Capture the cell that displays the provided text and extract its [X, Y] central coordinate. 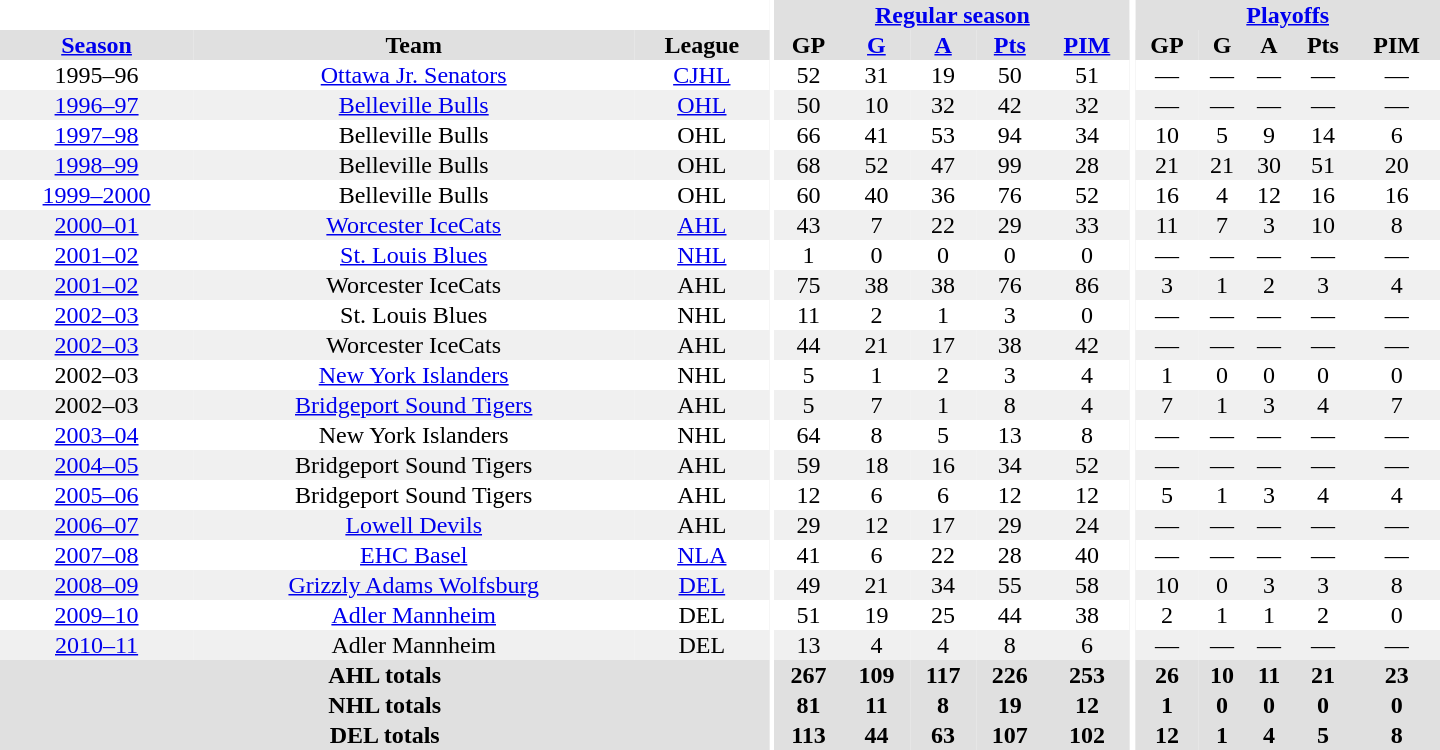
23 [1396, 675]
2009–10 [96, 615]
1996–97 [96, 105]
58 [1087, 585]
68 [809, 165]
NHL totals [384, 705]
24 [1087, 525]
25 [943, 615]
30 [1270, 165]
2004–05 [96, 465]
EHC Basel [414, 555]
66 [809, 135]
102 [1087, 735]
2010–11 [96, 645]
League [702, 45]
33 [1087, 225]
81 [809, 705]
2003–04 [96, 435]
Team [414, 45]
113 [809, 735]
55 [1010, 585]
2000–01 [96, 225]
267 [809, 675]
107 [1010, 735]
1999–2000 [96, 195]
DEL totals [384, 735]
26 [1166, 675]
2007–08 [96, 555]
31 [876, 75]
75 [809, 285]
64 [809, 435]
CJHL [702, 75]
9 [1270, 135]
60 [809, 195]
Season [96, 45]
2006–07 [96, 525]
53 [943, 135]
59 [809, 465]
63 [943, 735]
AHL totals [384, 675]
109 [876, 675]
2008–09 [96, 585]
18 [876, 465]
Grizzly Adams Wolfsburg [414, 585]
20 [1396, 165]
1998–99 [96, 165]
47 [943, 165]
117 [943, 675]
Playoffs [1288, 15]
1995–96 [96, 75]
2005–06 [96, 495]
49 [809, 585]
1997–98 [96, 135]
Lowell Devils [414, 525]
Ottawa Jr. Senators [414, 75]
43 [809, 225]
86 [1087, 285]
253 [1087, 675]
36 [943, 195]
99 [1010, 165]
14 [1324, 135]
94 [1010, 135]
NLA [702, 555]
Regular season [953, 15]
226 [1010, 675]
